Scan for the cell matching the given text and deliver its [X, Y] coordinate at center. 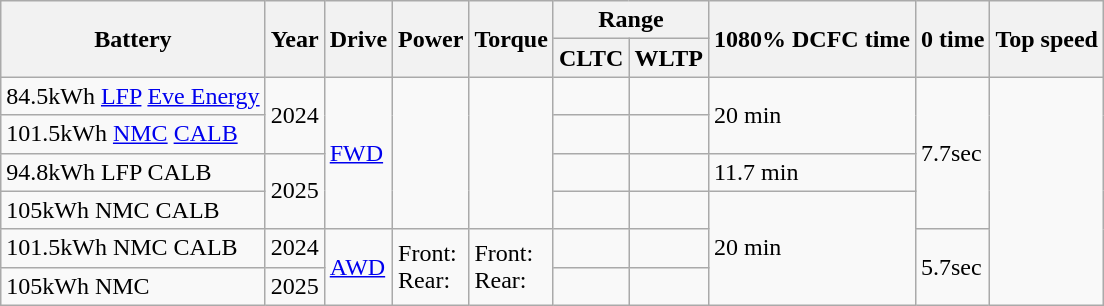
0 time [952, 39]
WLTP [669, 58]
Battery [133, 39]
105kWh NMC [133, 286]
Year [294, 39]
CLTC [591, 58]
AWD [358, 267]
Power [431, 39]
5.7sec [952, 267]
Top speed [1047, 39]
FWD [358, 153]
Range [630, 20]
94.8kWh LFP CALB [133, 172]
Drive [358, 39]
7.7sec [952, 153]
105kWh NMC CALB [133, 210]
84.5kWh LFP Eve Energy [133, 96]
1080% DCFC time [812, 39]
Torque [511, 39]
11.7 min [812, 172]
